Output the (X, Y) coordinate of the center of the cell containing the given text.  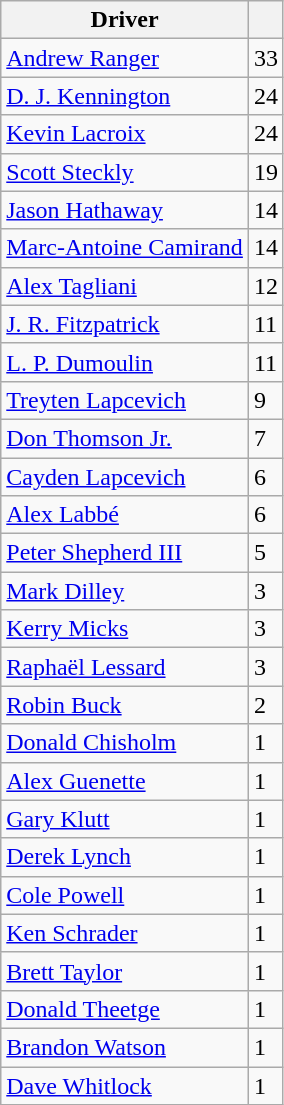
Dave Whitlock (125, 1085)
Scott Steckly (125, 172)
D. J. Kennington (125, 96)
Raphaël Lessard (125, 667)
Brandon Watson (125, 1047)
Donald Theetge (125, 1009)
Mark Dilley (125, 591)
Brett Taylor (125, 971)
Don Thomson Jr. (125, 438)
Driver (125, 20)
7 (266, 438)
9 (266, 400)
Alex Tagliani (125, 286)
Andrew Ranger (125, 58)
J. R. Fitzpatrick (125, 324)
Cayden Lapcevich (125, 477)
2 (266, 705)
Alex Labbé (125, 515)
Donald Chisholm (125, 743)
Peter Shepherd III (125, 553)
Treyten Lapcevich (125, 400)
Alex Guenette (125, 781)
Ken Schrader (125, 933)
L. P. Dumoulin (125, 362)
Robin Buck (125, 705)
Jason Hathaway (125, 210)
12 (266, 286)
5 (266, 553)
Kevin Lacroix (125, 134)
Gary Klutt (125, 819)
Cole Powell (125, 895)
Derek Lynch (125, 857)
19 (266, 172)
33 (266, 58)
Kerry Micks (125, 629)
Marc-Antoine Camirand (125, 248)
